Return (x, y) of the center of cell containing provided text 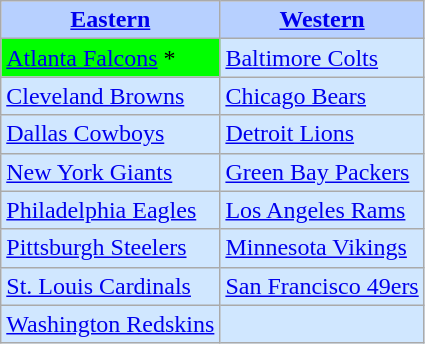
Philadelphia Eagles (110, 210)
Western (322, 20)
Atlanta Falcons * (110, 58)
Dallas Cowboys (110, 134)
Los Angeles Rams (322, 210)
Pittsburgh Steelers (110, 248)
Eastern (110, 20)
Minnesota Vikings (322, 248)
San Francisco 49ers (322, 286)
Cleveland Browns (110, 96)
Chicago Bears (322, 96)
Green Bay Packers (322, 172)
Baltimore Colts (322, 58)
New York Giants (110, 172)
St. Louis Cardinals (110, 286)
Washington Redskins (110, 324)
Detroit Lions (322, 134)
